Search for the cell housing the specified text and yield its [x, y] center coordinate. 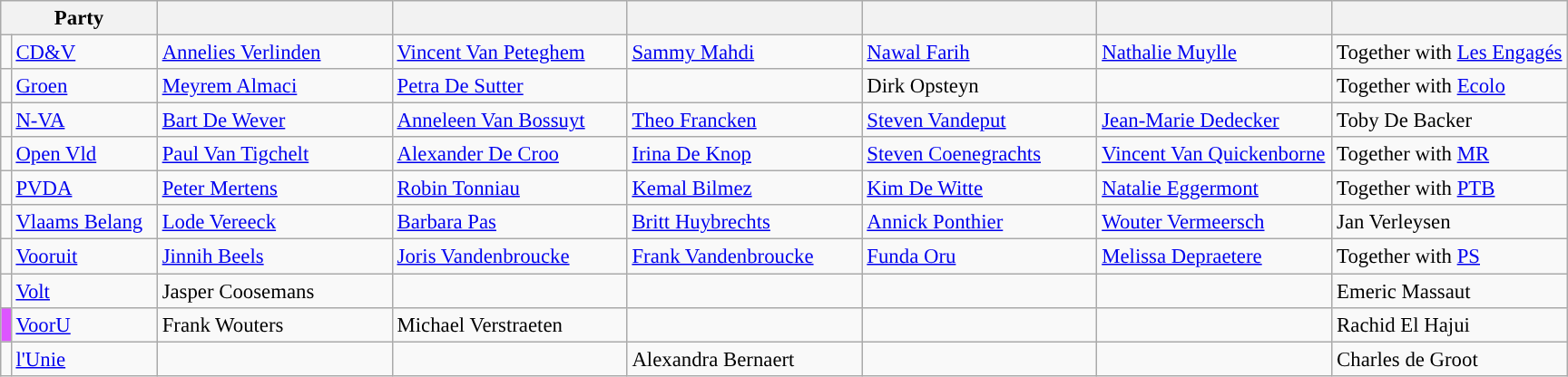
Kim De Witte [980, 188]
Steven Coenegrachts [980, 154]
Joris Vandenbroucke [510, 256]
Steven Vandeput [980, 121]
Jan Verleysen [1450, 222]
Natalie Eggermont [1214, 188]
Anneleen Van Bossuyt [510, 121]
Nawal Farih [980, 53]
Robin Tonniau [510, 188]
Jasper Coosemans [274, 291]
Emeric Massaut [1450, 291]
Alexandra Bernaert [744, 359]
Volt [83, 291]
Paul Van Tigchelt [274, 154]
Meyrem Almaci [274, 86]
l'Unie [83, 359]
Toby De Backer [1450, 121]
Open Vld [83, 154]
Michael Verstraeten [510, 324]
Annelies Verlinden [274, 53]
Together with MR [1450, 154]
Together with Ecolo [1450, 86]
Vlaams Belang [83, 222]
Vincent Van Peteghem [510, 53]
Groen [83, 86]
Jinnih Beels [274, 256]
Vincent Van Quickenborne [1214, 154]
Together with Les Engagés [1450, 53]
Alexander De Croo [510, 154]
Funda Oru [980, 256]
Irina De Knop [744, 154]
Rachid El Hajui [1450, 324]
N-VA [83, 121]
Annick Ponthier [980, 222]
Vooruit [83, 256]
Melissa Depraetere [1214, 256]
Party [80, 18]
Nathalie Muylle [1214, 53]
Theo Francken [744, 121]
Dirk Opsteyn [980, 86]
Frank Wouters [274, 324]
Together with PTB [1450, 188]
Peter Mertens [274, 188]
Kemal Bilmez [744, 188]
Barbara Pas [510, 222]
Charles de Groot [1450, 359]
CD&V [83, 53]
Wouter Vermeersch [1214, 222]
PVDA [83, 188]
Lode Vereeck [274, 222]
Bart De Wever [274, 121]
Britt Huybrechts [744, 222]
VoorU [83, 324]
Petra De Sutter [510, 86]
Frank Vandenbroucke [744, 256]
Jean-Marie Dedecker [1214, 121]
Sammy Mahdi [744, 53]
Together with PS [1450, 256]
